Detect which cell encompasses the target text, then output its (X, Y) center coordinate. 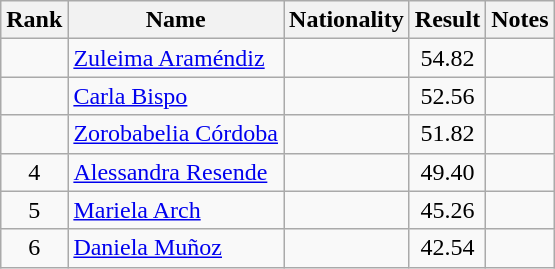
6 (34, 248)
42.54 (447, 248)
52.56 (447, 96)
51.82 (447, 134)
Daniela Muñoz (176, 248)
45.26 (447, 210)
4 (34, 172)
Name (176, 20)
Mariela Arch (176, 210)
Rank (34, 20)
Alessandra Resende (176, 172)
Zorobabelia Córdoba (176, 134)
Notes (520, 20)
49.40 (447, 172)
Carla Bispo (176, 96)
Result (447, 20)
Nationality (347, 20)
54.82 (447, 58)
Zuleima Araméndiz (176, 58)
5 (34, 210)
